Capture the cell that displays the provided text and extract its [x, y] central coordinate. 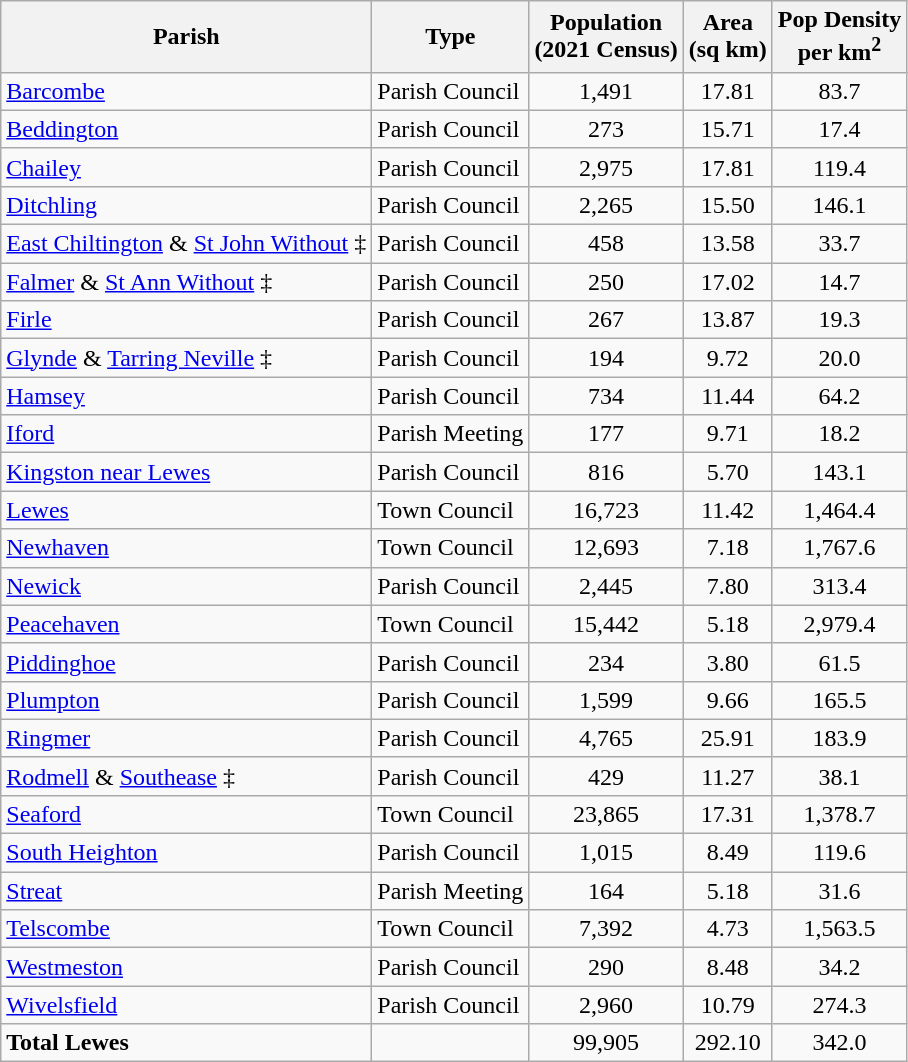
816 [606, 472]
3.80 [728, 662]
1,464.4 [839, 510]
20.0 [839, 358]
Westmeston [186, 967]
Peacehaven [186, 624]
Kingston near Lewes [186, 472]
Barcombe [186, 91]
East Chiltington & St John Without ‡ [186, 244]
17.02 [728, 282]
2,960 [606, 1005]
1,599 [606, 700]
1,378.7 [839, 814]
429 [606, 776]
10.79 [728, 1005]
119.4 [839, 167]
194 [606, 358]
Falmer & St Ann Without ‡ [186, 282]
274.3 [839, 1005]
Area (sq km) [728, 37]
19.3 [839, 320]
177 [606, 434]
17.31 [728, 814]
146.1 [839, 205]
8.49 [728, 853]
13.87 [728, 320]
1,015 [606, 853]
12,693 [606, 548]
9.71 [728, 434]
7,392 [606, 929]
2,445 [606, 586]
Telscombe [186, 929]
Ditchling [186, 205]
5.70 [728, 472]
267 [606, 320]
15,442 [606, 624]
250 [606, 282]
Ringmer [186, 738]
Rodmell & Southease ‡ [186, 776]
11.42 [728, 510]
164 [606, 891]
Beddington [186, 129]
14.7 [839, 282]
17.4 [839, 129]
Wivelsfield [186, 1005]
9.72 [728, 358]
9.66 [728, 700]
11.44 [728, 396]
34.2 [839, 967]
183.9 [839, 738]
4,765 [606, 738]
458 [606, 244]
4.73 [728, 929]
734 [606, 396]
7.80 [728, 586]
38.1 [839, 776]
143.1 [839, 472]
15.71 [728, 129]
Parish [186, 37]
290 [606, 967]
16,723 [606, 510]
31.6 [839, 891]
Chailey [186, 167]
15.50 [728, 205]
1,491 [606, 91]
Firle [186, 320]
25.91 [728, 738]
Pop Density per km2 [839, 37]
11.27 [728, 776]
273 [606, 129]
Glynde & Tarring Neville ‡ [186, 358]
South Heighton [186, 853]
Newhaven [186, 548]
234 [606, 662]
23,865 [606, 814]
61.5 [839, 662]
342.0 [839, 1043]
99,905 [606, 1043]
Newick [186, 586]
1,563.5 [839, 929]
Hamsey [186, 396]
165.5 [839, 700]
18.2 [839, 434]
Streat [186, 891]
Plumpton [186, 700]
119.6 [839, 853]
Total Lewes [186, 1043]
2,265 [606, 205]
Seaford [186, 814]
Piddinghoe [186, 662]
64.2 [839, 396]
Iford [186, 434]
2,975 [606, 167]
7.18 [728, 548]
13.58 [728, 244]
292.10 [728, 1043]
313.4 [839, 586]
Type [450, 37]
Lewes [186, 510]
Population (2021 Census) [606, 37]
8.48 [728, 967]
2,979.4 [839, 624]
83.7 [839, 91]
33.7 [839, 244]
1,767.6 [839, 548]
